For the text-containing cell, return its midpoint in (X, Y) coordinate format. 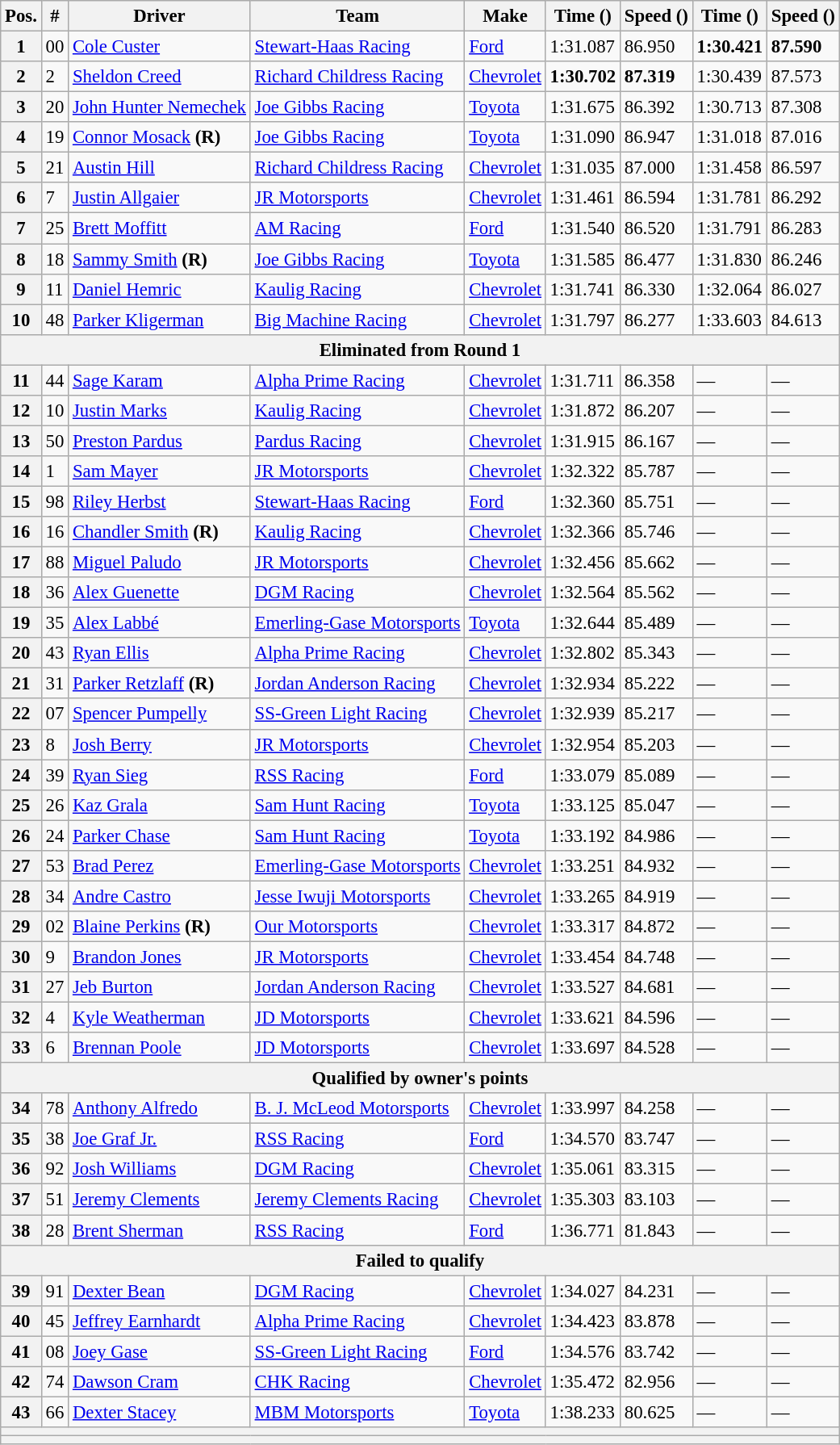
86.477 (657, 259)
John Hunter Nemechek (160, 107)
1:35.472 (583, 1382)
Connor Mosack (R) (160, 137)
83.103 (657, 1200)
3 (21, 107)
07 (55, 714)
Ryan Sieg (160, 775)
84.986 (657, 836)
1:32.360 (583, 501)
87.573 (803, 77)
17 (21, 563)
1:30.439 (729, 77)
00 (55, 47)
1:31.675 (583, 107)
45 (55, 1321)
1:32.064 (729, 289)
1:31.915 (583, 441)
87.590 (803, 47)
22 (21, 714)
87.016 (803, 137)
87.319 (657, 77)
80.625 (657, 1412)
86.358 (657, 380)
Justin Allgaier (160, 198)
1:33.251 (583, 866)
Chandler Smith (R) (160, 532)
1:32.802 (583, 653)
83.878 (657, 1321)
1:33.125 (583, 805)
44 (55, 380)
AM Racing (357, 228)
Driver (160, 16)
Jeffrey Earnhardt (160, 1321)
Dexter Stacey (160, 1412)
86.520 (657, 228)
84.932 (657, 866)
08 (55, 1351)
92 (55, 1170)
1:33.317 (583, 927)
1:35.303 (583, 1200)
85.343 (657, 653)
Dawson Cram (160, 1382)
66 (55, 1412)
1:31.830 (729, 259)
29 (21, 927)
86.246 (803, 259)
41 (21, 1351)
Ryan Ellis (160, 653)
13 (21, 441)
Parker Kligerman (160, 320)
85.047 (657, 805)
85.746 (657, 532)
84.919 (657, 896)
Brad Perez (160, 866)
1:34.027 (583, 1291)
Andre Castro (160, 896)
Justin Marks (160, 411)
Daniel Hemric (160, 289)
84.613 (803, 320)
86.330 (657, 289)
1:33.265 (583, 896)
1:32.644 (583, 623)
1:31.741 (583, 289)
86.392 (657, 107)
1:34.423 (583, 1321)
Sam Mayer (160, 471)
87.308 (803, 107)
85.489 (657, 623)
74 (55, 1382)
84.681 (657, 987)
1:35.061 (583, 1170)
1:31.035 (583, 168)
Alex Guenette (160, 593)
40 (21, 1321)
Eliminated from Round 1 (420, 350)
84.596 (657, 1018)
84.231 (657, 1291)
Austin Hill (160, 168)
1:32.939 (583, 714)
78 (55, 1108)
86.027 (803, 289)
1:31.872 (583, 411)
83.315 (657, 1170)
Pos. (21, 16)
Sheldon Creed (160, 77)
Joe Graf Jr. (160, 1139)
1:33.079 (583, 775)
81.843 (657, 1230)
1:31.461 (583, 198)
1:32.366 (583, 532)
1:32.322 (583, 471)
1:31.018 (729, 137)
91 (55, 1291)
87.000 (657, 168)
Qualified by owner's points (420, 1079)
85.217 (657, 714)
1:32.934 (583, 684)
1:31.781 (729, 198)
1:30.713 (729, 107)
1:31.711 (583, 380)
1:34.576 (583, 1351)
Kaz Grala (160, 805)
Team (357, 16)
12 (21, 411)
Failed to qualify (420, 1260)
1:34.570 (583, 1139)
Parker Retzlaff (R) (160, 684)
86.207 (657, 411)
1:36.771 (583, 1230)
1:33.697 (583, 1048)
Josh Williams (160, 1170)
Sage Karam (160, 380)
Jeb Burton (160, 987)
1:32.954 (583, 744)
Sammy Smith (R) (160, 259)
30 (21, 957)
Brandon Jones (160, 957)
Miguel Paludo (160, 563)
37 (21, 1200)
Jeremy Clements (160, 1200)
Make (505, 16)
32 (21, 1018)
1:38.233 (583, 1412)
48 (55, 320)
Cole Custer (160, 47)
Kyle Weatherman (160, 1018)
5 (21, 168)
1:33.621 (583, 1018)
33 (21, 1048)
15 (21, 501)
85.089 (657, 775)
1:31.585 (583, 259)
1:31.791 (729, 228)
85.203 (657, 744)
1:32.456 (583, 563)
98 (55, 501)
86.292 (803, 198)
85.751 (657, 501)
1:33.603 (729, 320)
83.747 (657, 1139)
B. J. McLeod Motorsports (357, 1108)
85.787 (657, 471)
1:33.454 (583, 957)
1:31.090 (583, 137)
Preston Pardus (160, 441)
Brennan Poole (160, 1048)
Joey Gase (160, 1351)
1:30.702 (583, 77)
Parker Chase (160, 836)
83.742 (657, 1351)
85.662 (657, 563)
Brett Moffitt (160, 228)
86.597 (803, 168)
Josh Berry (160, 744)
14 (21, 471)
85.562 (657, 593)
1:33.527 (583, 987)
Our Motorsports (357, 927)
Brent Sherman (160, 1230)
1:31.540 (583, 228)
1:31.797 (583, 320)
Pardus Racing (357, 441)
Riley Herbst (160, 501)
Dexter Bean (160, 1291)
Alex Labbé (160, 623)
84.748 (657, 957)
84.528 (657, 1048)
86.594 (657, 198)
86.950 (657, 47)
1:30.421 (729, 47)
CHK Racing (357, 1382)
86.167 (657, 441)
1:33.997 (583, 1108)
1:31.458 (729, 168)
Spencer Pumpelly (160, 714)
88 (55, 563)
Anthony Alfredo (160, 1108)
53 (55, 866)
86.277 (657, 320)
MBM Motorsports (357, 1412)
86.283 (803, 228)
50 (55, 441)
02 (55, 927)
82.956 (657, 1382)
86.947 (657, 137)
1:31.087 (583, 47)
85.222 (657, 684)
Big Machine Racing (357, 320)
1:33.192 (583, 836)
1:32.564 (583, 593)
23 (21, 744)
Jeremy Clements Racing (357, 1200)
Jesse Iwuji Motorsports (357, 896)
51 (55, 1200)
84.258 (657, 1108)
84.872 (657, 927)
42 (21, 1382)
# (55, 16)
Blaine Perkins (R) (160, 927)
